Locate the cell with the specified text and output its (x, y) center coordinate. 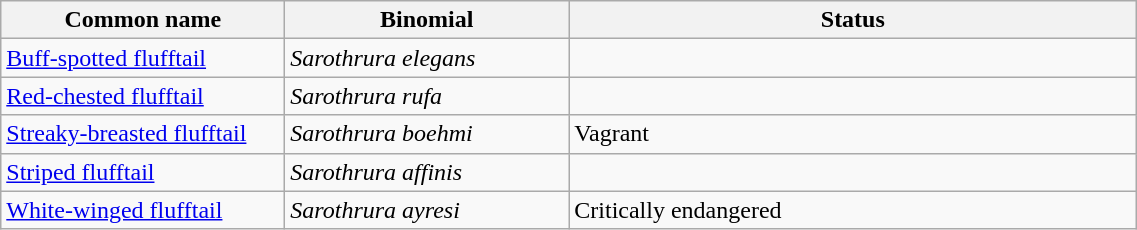
Critically endangered (853, 210)
Sarothrura ayresi (427, 210)
Buff-spotted flufftail (143, 58)
Binomial (427, 20)
Vagrant (853, 134)
Striped flufftail (143, 172)
Streaky-breasted flufftail (143, 134)
Common name (143, 20)
Sarothrura affinis (427, 172)
Status (853, 20)
Sarothrura rufa (427, 96)
White-winged flufftail (143, 210)
Sarothrura boehmi (427, 134)
Sarothrura elegans (427, 58)
Red-chested flufftail (143, 96)
